For the text-containing cell, return its midpoint in [x, y] coordinate format. 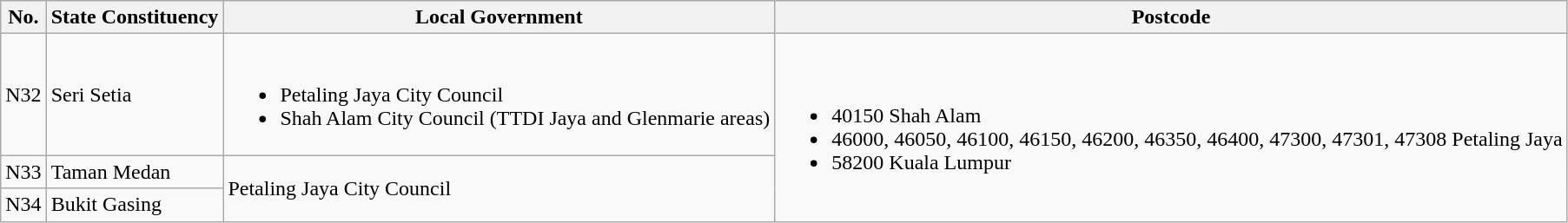
No. [23, 17]
N33 [23, 172]
Petaling Jaya City Council [499, 188]
Taman Medan [135, 172]
Seri Setia [135, 95]
Petaling Jaya City CouncilShah Alam City Council (TTDI Jaya and Glenmarie areas) [499, 95]
Local Government [499, 17]
State Constituency [135, 17]
Postcode [1171, 17]
N32 [23, 95]
40150 Shah Alam46000, 46050, 46100, 46150, 46200, 46350, 46400, 47300, 47301, 47308 Petaling Jaya58200 Kuala Lumpur [1171, 128]
Bukit Gasing [135, 205]
N34 [23, 205]
